Detect which cell encompasses the target text, then output its [x, y] center coordinate. 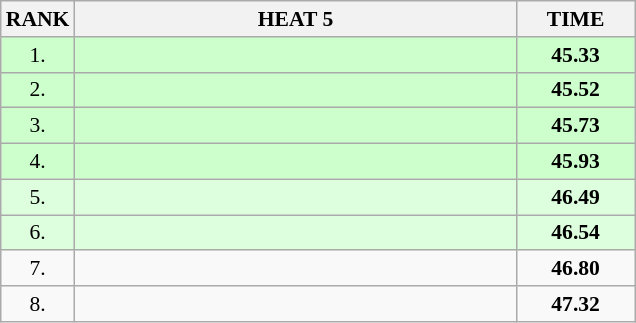
HEAT 5 [295, 19]
46.80 [576, 269]
4. [38, 162]
RANK [38, 19]
47.32 [576, 304]
46.54 [576, 233]
TIME [576, 19]
3. [38, 126]
45.93 [576, 162]
45.52 [576, 90]
1. [38, 55]
45.33 [576, 55]
7. [38, 269]
46.49 [576, 197]
2. [38, 90]
45.73 [576, 126]
8. [38, 304]
6. [38, 233]
5. [38, 197]
